Extract the [x, y] coordinate from the center of the cell holding the provided text.  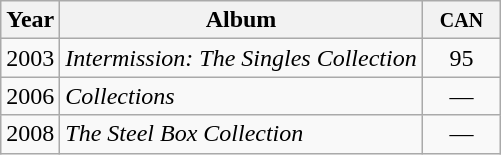
Year [30, 20]
95 [462, 58]
Collections [241, 96]
Album [241, 20]
2006 [30, 96]
2003 [30, 58]
CAN [462, 20]
Intermission: The Singles Collection [241, 58]
2008 [30, 134]
The Steel Box Collection [241, 134]
